Scan for the cell matching the given text and deliver its (X, Y) coordinate at center. 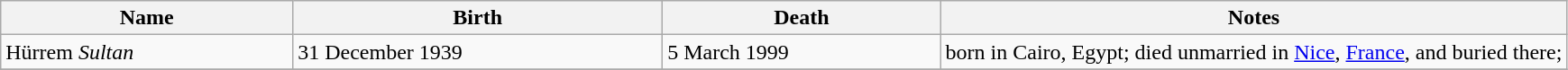
Name (147, 18)
Birth (478, 18)
5 March 1999 (802, 52)
Notes (1253, 18)
31 December 1939 (478, 52)
born in Cairo, Egypt; died unmarried in Nice, France, and buried there; (1253, 52)
Hürrem Sultan (147, 52)
Death (802, 18)
